Output the [X, Y] coordinate of the center of the cell containing the given text.  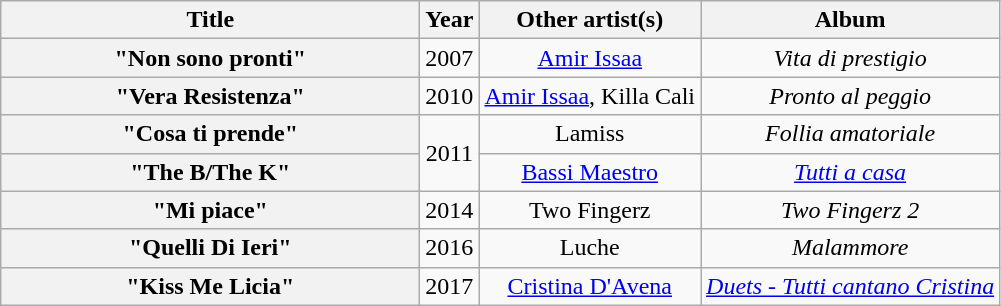
"Mi piace" [210, 210]
Luche [590, 248]
"Cosa ti prende" [210, 134]
Vita di prestigio [850, 58]
Amir Issaa [590, 58]
"Quelli Di Ieri" [210, 248]
2016 [450, 248]
Tutti a casa [850, 172]
"Non sono pronti" [210, 58]
2017 [450, 286]
"The B/The K" [210, 172]
Two Fingerz 2 [850, 210]
Lamiss [590, 134]
2011 [450, 153]
2007 [450, 58]
Amir Issaa, Killa Cali [590, 96]
Follia amatoriale [850, 134]
"Vera Resistenza" [210, 96]
2014 [450, 210]
"Kiss Me Licia" [210, 286]
Year [450, 20]
Cristina D'Avena [590, 286]
Other artist(s) [590, 20]
Malammore [850, 248]
Title [210, 20]
Pronto al peggio [850, 96]
Album [850, 20]
Two Fingerz [590, 210]
Bassi Maestro [590, 172]
Duets - Tutti cantano Cristina [850, 286]
2010 [450, 96]
